Detect which cell encompasses the target text, then output its [x, y] center coordinate. 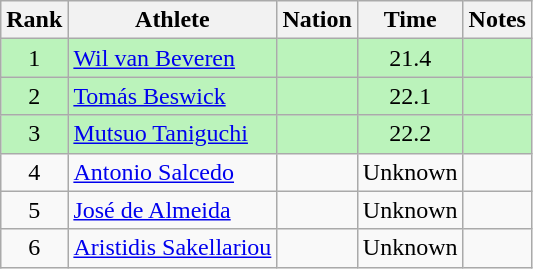
José de Almeida [172, 210]
3 [34, 134]
Tomás Beswick [172, 96]
21.4 [410, 58]
6 [34, 248]
2 [34, 96]
22.1 [410, 96]
Rank [34, 20]
Antonio Salcedo [172, 172]
Mutsuo Taniguchi [172, 134]
4 [34, 172]
Athlete [172, 20]
Aristidis Sakellariou [172, 248]
Notes [497, 20]
1 [34, 58]
Wil van Beveren [172, 58]
5 [34, 210]
Nation [317, 20]
22.2 [410, 134]
Time [410, 20]
